Provide the (X, Y) coordinate of the cell's center where the given text is located.  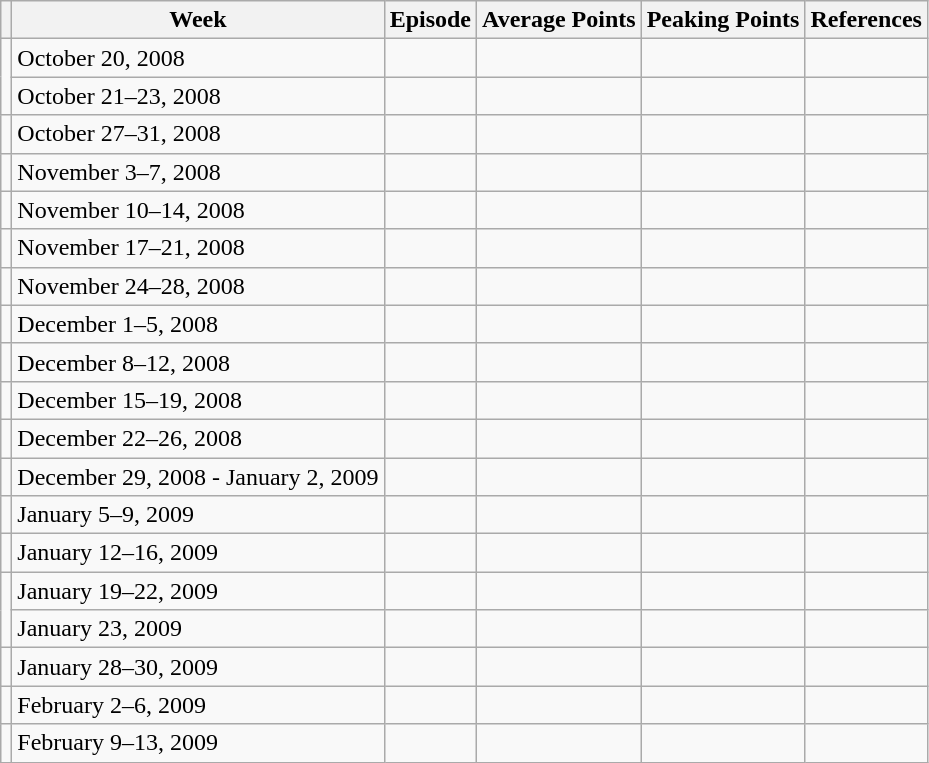
January 19–22, 2009 (198, 591)
Average Points (560, 20)
Peaking Points (723, 20)
October 21–23, 2008 (198, 96)
December 29, 2008 - January 2, 2009 (198, 477)
January 23, 2009 (198, 629)
November 24–28, 2008 (198, 286)
November 3–7, 2008 (198, 172)
October 27–31, 2008 (198, 134)
Week (198, 20)
February 9–13, 2009 (198, 743)
November 17–21, 2008 (198, 248)
November 10–14, 2008 (198, 210)
January 5–9, 2009 (198, 515)
January 28–30, 2009 (198, 667)
December 1–5, 2008 (198, 324)
January 12–16, 2009 (198, 553)
February 2–6, 2009 (198, 705)
December 8–12, 2008 (198, 362)
Episode (430, 20)
October 20, 2008 (198, 58)
References (866, 20)
December 22–26, 2008 (198, 438)
December 15–19, 2008 (198, 400)
